Determine the (X, Y) coordinate at the center of the cell enclosing the given text.  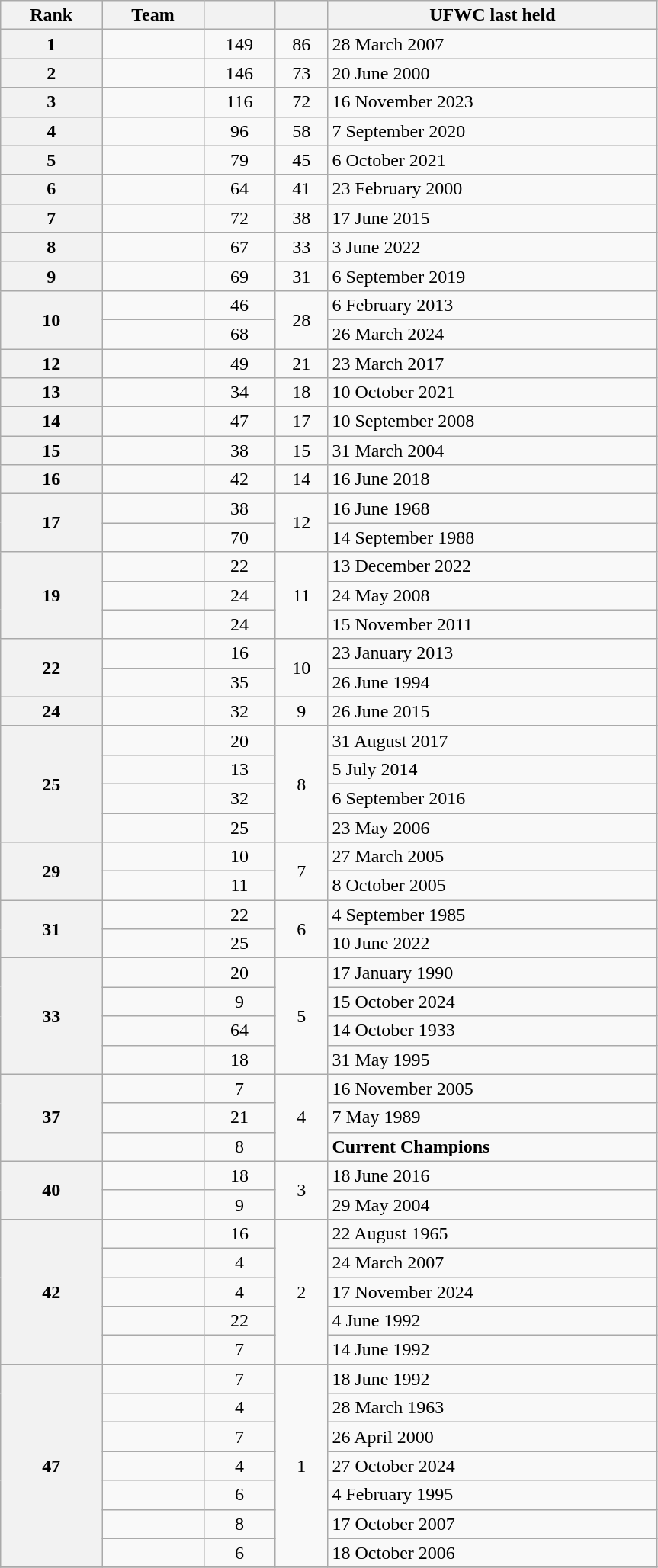
28 March 2007 (493, 44)
34 (239, 393)
13 December 2022 (493, 566)
19 (52, 595)
10 October 2021 (493, 393)
7 May 1989 (493, 1117)
37 (52, 1117)
3 June 2022 (493, 247)
18 October 2006 (493, 1553)
16 June 1968 (493, 508)
24 May 2008 (493, 595)
4 February 1995 (493, 1495)
17 November 2024 (493, 1292)
17 October 2007 (493, 1524)
UFWC last held (493, 15)
96 (239, 131)
16 November 2005 (493, 1089)
23 January 2013 (493, 653)
17 January 1990 (493, 973)
15 November 2011 (493, 624)
68 (239, 334)
14 June 1992 (493, 1350)
15 October 2024 (493, 1002)
18 June 2016 (493, 1175)
6 September 2019 (493, 276)
49 (239, 364)
27 October 2024 (493, 1466)
10 September 2008 (493, 422)
146 (239, 73)
116 (239, 102)
23 February 2000 (493, 189)
24 March 2007 (493, 1262)
6 September 2016 (493, 798)
26 June 1994 (493, 682)
35 (239, 682)
27 March 2005 (493, 857)
28 March 1963 (493, 1408)
8 October 2005 (493, 886)
31 August 2017 (493, 740)
58 (302, 131)
31 March 2004 (493, 451)
23 May 2006 (493, 827)
73 (302, 73)
41 (302, 189)
26 March 2024 (493, 334)
Current Champions (493, 1146)
45 (302, 160)
70 (239, 537)
86 (302, 44)
6 February 2013 (493, 305)
Team (153, 15)
4 September 1985 (493, 915)
6 October 2021 (493, 160)
149 (239, 44)
20 June 2000 (493, 73)
46 (239, 305)
23 March 2017 (493, 364)
40 (52, 1190)
Rank (52, 15)
16 June 2018 (493, 479)
18 June 1992 (493, 1379)
4 June 1992 (493, 1321)
26 June 2015 (493, 711)
26 April 2000 (493, 1437)
10 June 2022 (493, 944)
29 May 2004 (493, 1204)
16 November 2023 (493, 102)
7 September 2020 (493, 131)
22 August 1965 (493, 1233)
67 (239, 247)
5 July 2014 (493, 769)
14 September 1988 (493, 537)
17 June 2015 (493, 218)
79 (239, 160)
14 October 1933 (493, 1031)
29 (52, 871)
28 (302, 319)
69 (239, 276)
31 May 1995 (493, 1060)
